Scan for the cell matching the given text and deliver its (X, Y) coordinate at center. 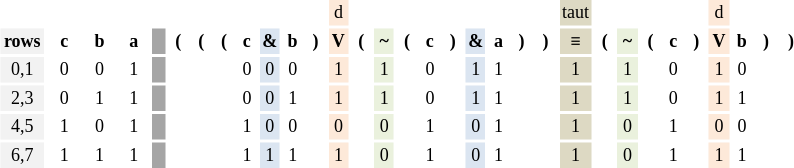
4,5 (22, 127)
≡ (575, 41)
rows (22, 41)
2,3 (22, 99)
6,7 (22, 155)
taut (575, 13)
0,1 (22, 70)
